Provide the (x, y) coordinate of the cell's center where the given text is located.  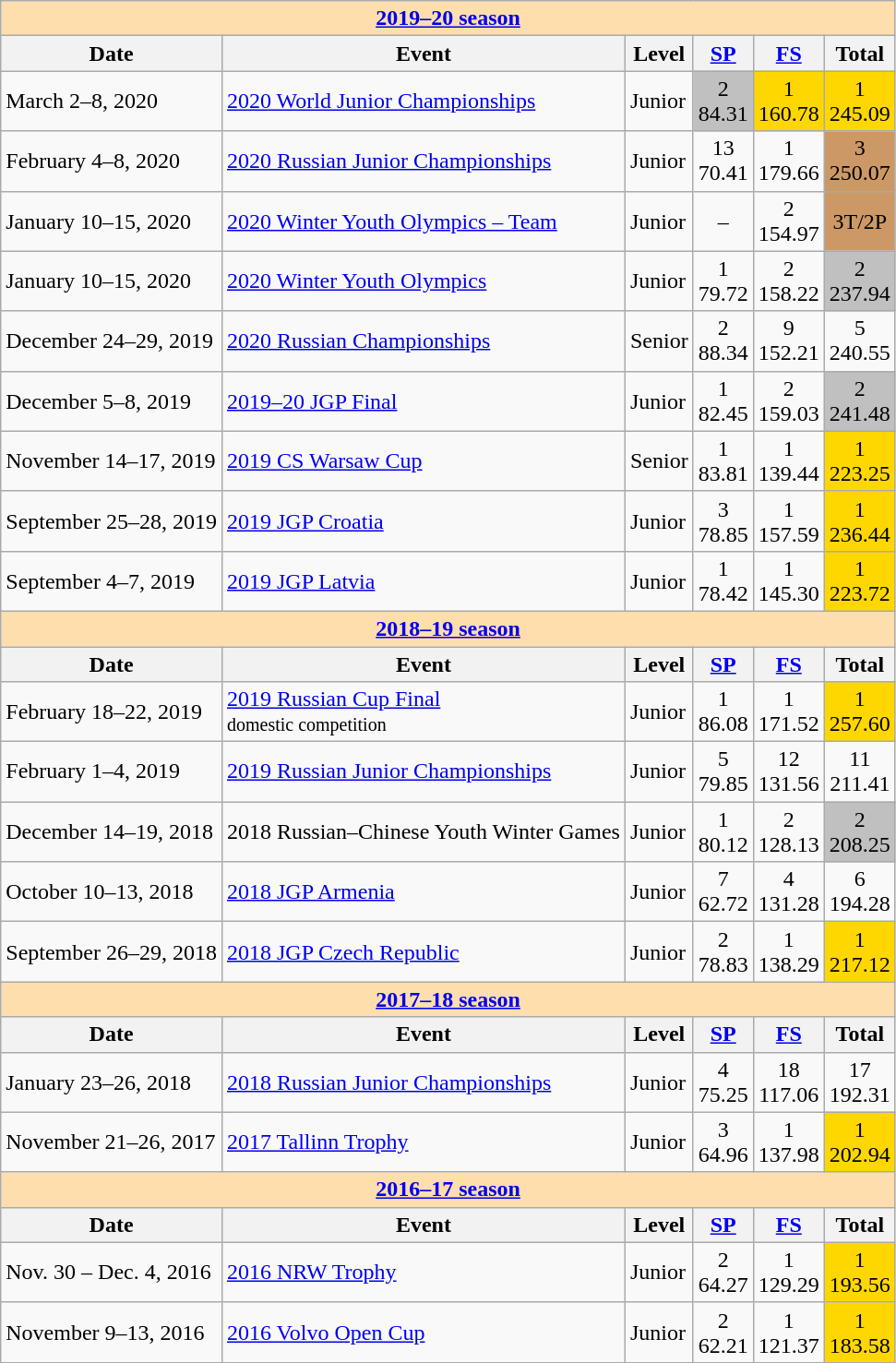
2 208.25 (860, 832)
1 129.29 (788, 1272)
2 128.13 (788, 832)
1 78.42 (723, 581)
2018 Russian Junior Championships (423, 1082)
3 78.85 (723, 520)
2018–19 season (448, 628)
2018 Russian–Chinese Youth Winter Games (423, 832)
11 211.41 (860, 771)
1 145.30 (788, 581)
2017 Tallinn Trophy (423, 1142)
2019 Russian Cup Final domestic competition (423, 712)
1 179.66 (788, 161)
2018 JGP Czech Republic (423, 952)
1 86.08 (723, 712)
2 78.83 (723, 952)
December 24–29, 2019 (112, 341)
1 83.81 (723, 461)
September 26–29, 2018 (112, 952)
1 138.29 (788, 952)
February 18–22, 2019 (112, 712)
2 158.22 (788, 281)
4 75.25 (723, 1082)
September 25–28, 2019 (112, 520)
1 121.37 (788, 1333)
2 159.03 (788, 401)
December 5–8, 2019 (112, 401)
2 241.48 (860, 401)
1 82.45 (723, 401)
2020 Russian Junior Championships (423, 161)
3 250.07 (860, 161)
6 194.28 (860, 891)
2019 JGP Croatia (423, 520)
2019 Russian Junior Championships (423, 771)
17 192.31 (860, 1082)
12 131.56 (788, 771)
November 21–26, 2017 (112, 1142)
2020 Winter Youth Olympics (423, 281)
2017–18 season (448, 999)
3T/2P (860, 221)
18 117.06 (788, 1082)
1 257.60 (860, 712)
2019–20 JGP Final (423, 401)
2 62.21 (723, 1333)
9 152.21 (788, 341)
2018 JGP Armenia (423, 891)
7 62.72 (723, 891)
Nov. 30 – Dec. 4, 2016 (112, 1272)
2 64.27 (723, 1272)
March 2–8, 2020 (112, 102)
2016 NRW Trophy (423, 1272)
1 236.44 (860, 520)
November 14–17, 2019 (112, 461)
1 160.78 (788, 102)
2016–17 season (448, 1190)
1 80.12 (723, 832)
2020 World Junior Championships (423, 102)
2 88.34 (723, 341)
5 240.55 (860, 341)
1 202.94 (860, 1142)
1 223.25 (860, 461)
1 223.72 (860, 581)
13 70.41 (723, 161)
1 137.98 (788, 1142)
2019 CS Warsaw Cup (423, 461)
2019–20 season (448, 18)
5 79.85 (723, 771)
4 131.28 (788, 891)
3 64.96 (723, 1142)
2020 Russian Championships (423, 341)
February 1–4, 2019 (112, 771)
1 245.09 (860, 102)
1 183.58 (860, 1333)
1 139.44 (788, 461)
2 154.97 (788, 221)
1 157.59 (788, 520)
2 237.94 (860, 281)
November 9–13, 2016 (112, 1333)
February 4–8, 2020 (112, 161)
– (723, 221)
2016 Volvo Open Cup (423, 1333)
October 10–13, 2018 (112, 891)
2 84.31 (723, 102)
2019 JGP Latvia (423, 581)
1 193.56 (860, 1272)
1 171.52 (788, 712)
1 79.72 (723, 281)
January 23–26, 2018 (112, 1082)
September 4–7, 2019 (112, 581)
1 217.12 (860, 952)
2020 Winter Youth Olympics – Team (423, 221)
December 14–19, 2018 (112, 832)
